Determine the (X, Y) coordinate at the center of the cell enclosing the given text.  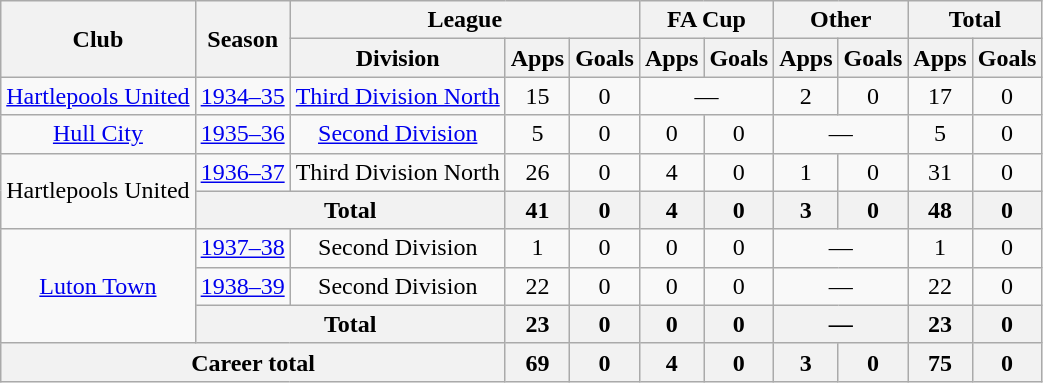
Career total (253, 362)
Division (398, 58)
Season (242, 39)
1935–36 (242, 134)
1938–39 (242, 286)
League (464, 20)
FA Cup (706, 20)
Hull City (98, 134)
Club (98, 39)
2 (806, 96)
26 (537, 172)
31 (940, 172)
75 (940, 362)
15 (537, 96)
69 (537, 362)
48 (940, 210)
17 (940, 96)
1934–35 (242, 96)
1936–37 (242, 172)
41 (537, 210)
1937–38 (242, 248)
Luton Town (98, 286)
Other (841, 20)
